Determine the [X, Y] coordinate at the center of the cell enclosing the given text.  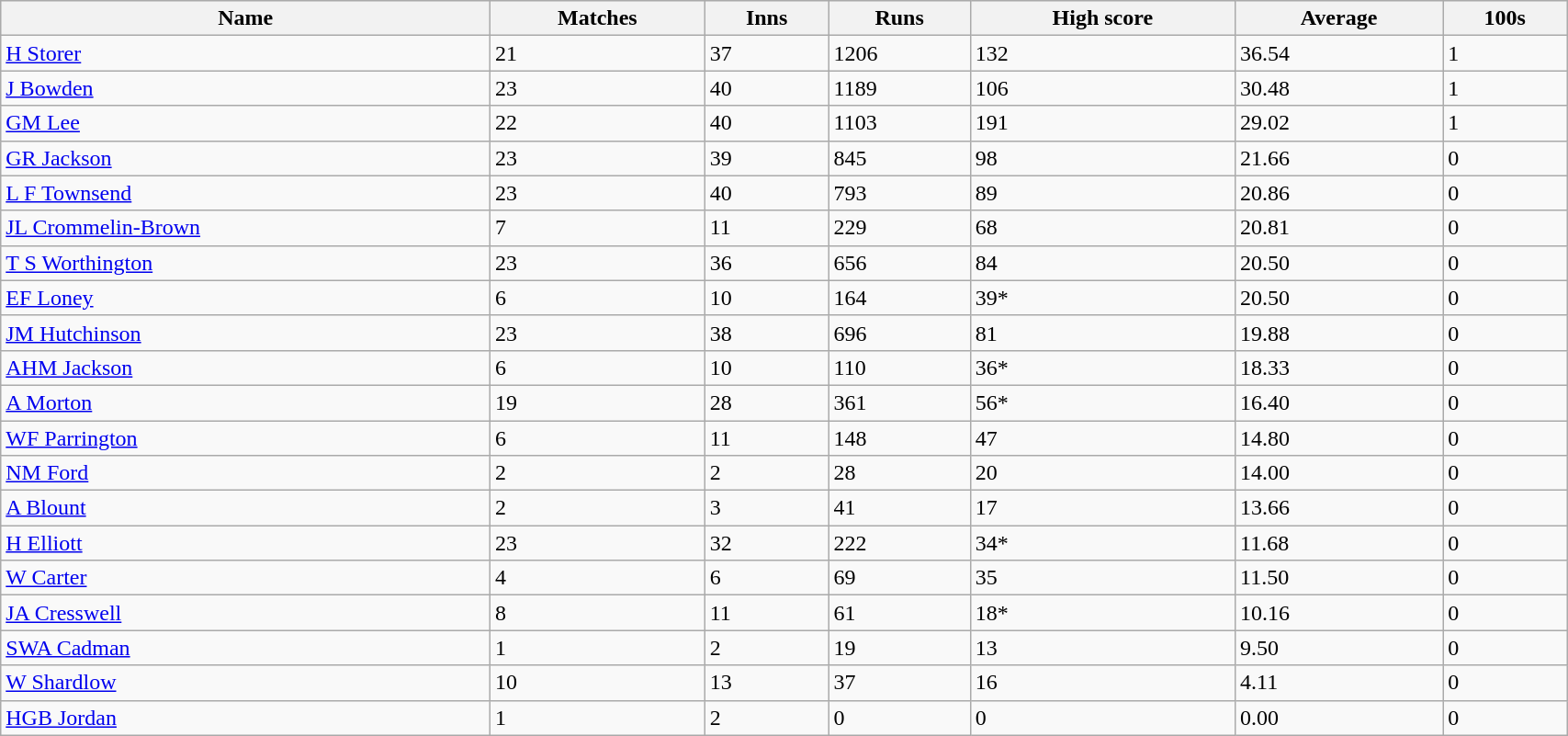
21.66 [1339, 158]
Runs [899, 18]
1206 [899, 53]
36.54 [1339, 53]
229 [899, 228]
84 [1102, 263]
19.88 [1339, 333]
H Storer [246, 53]
10.16 [1339, 613]
3 [766, 508]
68 [1102, 228]
Name [246, 18]
61 [899, 613]
100s [1505, 18]
106 [1102, 88]
13.66 [1339, 508]
GM Lee [246, 123]
Matches [598, 18]
696 [899, 333]
EF Loney [246, 298]
793 [899, 193]
GR Jackson [246, 158]
A Morton [246, 402]
18* [1102, 613]
4.11 [1339, 683]
98 [1102, 158]
132 [1102, 53]
SWA Cadman [246, 648]
38 [766, 333]
HGB Jordan [246, 718]
110 [899, 368]
11.50 [1339, 578]
H Elliott [246, 543]
W Shardlow [246, 683]
35 [1102, 578]
148 [899, 438]
14.80 [1339, 438]
T S Worthington [246, 263]
A Blount [246, 508]
34* [1102, 543]
16.40 [1339, 402]
222 [899, 543]
Inns [766, 18]
JL Crommelin-Brown [246, 228]
W Carter [246, 578]
69 [899, 578]
20 [1102, 473]
21 [598, 53]
Average [1339, 18]
47 [1102, 438]
191 [1102, 123]
20.81 [1339, 228]
WF Parrington [246, 438]
High score [1102, 18]
JA Cresswell [246, 613]
39 [766, 158]
39* [1102, 298]
17 [1102, 508]
L F Townsend [246, 193]
20.86 [1339, 193]
4 [598, 578]
16 [1102, 683]
11.68 [1339, 543]
1103 [899, 123]
JM Hutchinson [246, 333]
8 [598, 613]
14.00 [1339, 473]
0.00 [1339, 718]
36* [1102, 368]
AHM Jackson [246, 368]
1189 [899, 88]
845 [899, 158]
7 [598, 228]
656 [899, 263]
81 [1102, 333]
22 [598, 123]
41 [899, 508]
9.50 [1339, 648]
164 [899, 298]
32 [766, 543]
29.02 [1339, 123]
89 [1102, 193]
36 [766, 263]
NM Ford [246, 473]
J Bowden [246, 88]
361 [899, 402]
56* [1102, 402]
18.33 [1339, 368]
30.48 [1339, 88]
